Identify which cell holds the provided text, then report its [X, Y] central coordinate. 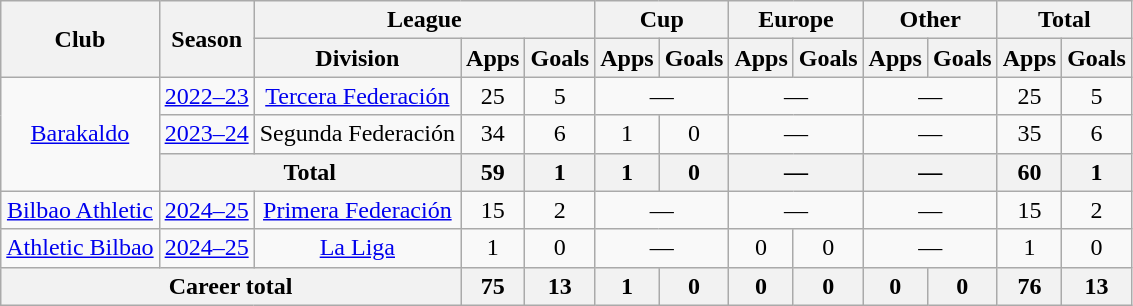
Segunda Federación [357, 134]
Season [206, 39]
League [424, 20]
59 [493, 172]
Europe [796, 20]
60 [1029, 172]
34 [493, 134]
2023–24 [206, 134]
2022–23 [206, 96]
35 [1029, 134]
Primera Federación [357, 210]
75 [493, 286]
Other [930, 20]
Cup [662, 20]
Club [80, 39]
Division [357, 58]
Barakaldo [80, 134]
Career total [231, 286]
Athletic Bilbao [80, 248]
Bilbao Athletic [80, 210]
76 [1029, 286]
Tercera Federación [357, 96]
La Liga [357, 248]
